Locate the cell with the specified text and output its (X, Y) center coordinate. 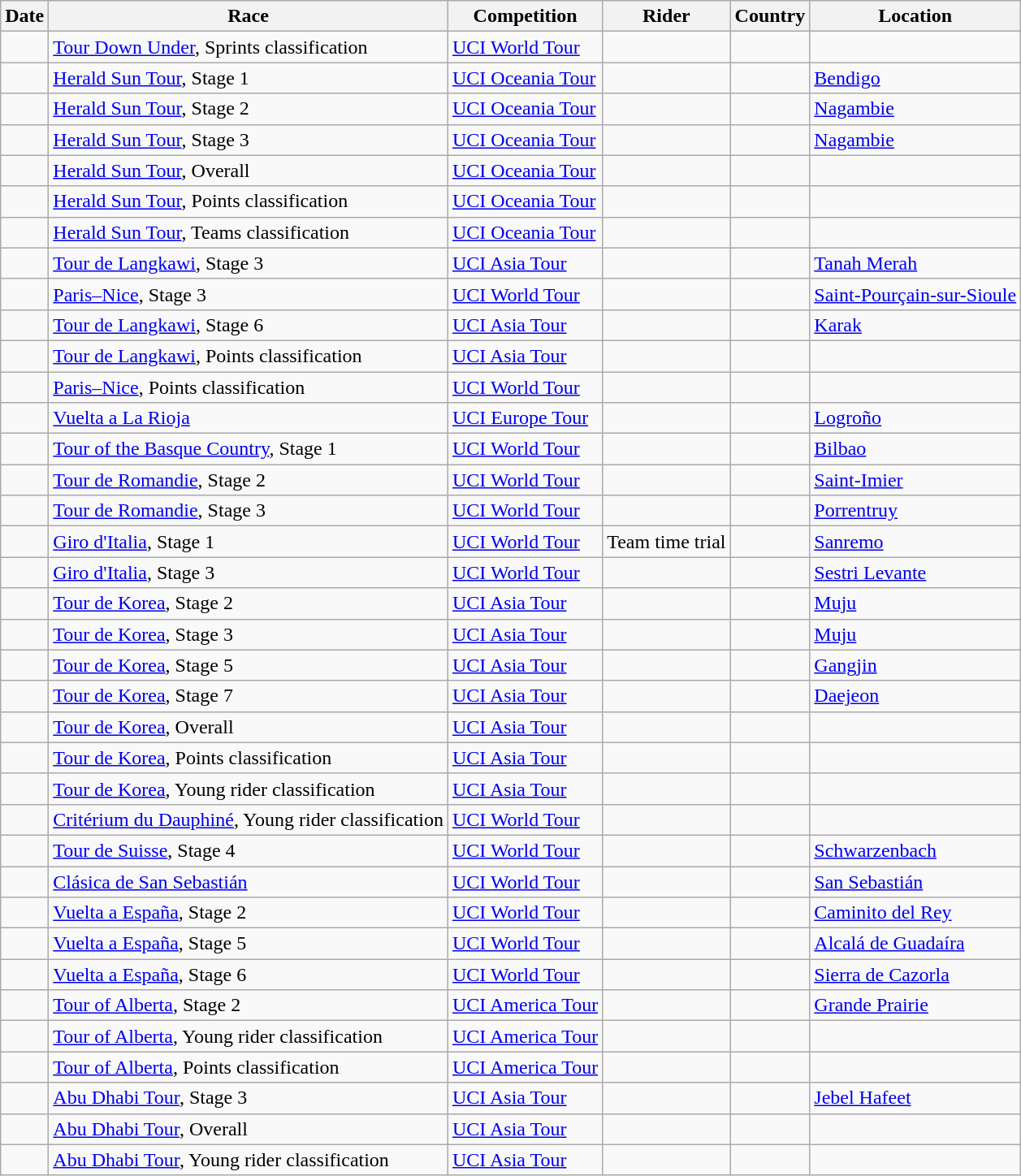
Abu Dhabi Tour, Stage 3 (249, 1098)
UCI Europe Tour (525, 418)
Vuelta a España, Stage 5 (249, 944)
Country (770, 16)
Competition (525, 16)
Tour de Romandie, Stage 2 (249, 480)
Paris–Nice, Points classification (249, 387)
Herald Sun Tour, Teams classification (249, 232)
Bilbao (915, 449)
Daejeon (915, 696)
Clásica de San Sebastián (249, 881)
Date (24, 16)
Tanah Merah (915, 263)
San Sebastián (915, 881)
Tour Down Under, Sprints classification (249, 47)
Tour de Korea, Stage 3 (249, 634)
Tour de Langkawi, Stage 3 (249, 263)
Sestri Levante (915, 573)
Tour of Alberta, Young rider classification (249, 1036)
Rider (666, 16)
Paris–Nice, Stage 3 (249, 294)
Tour de Suisse, Stage 4 (249, 850)
Race (249, 16)
Logroño (915, 418)
Abu Dhabi Tour, Young rider classification (249, 1160)
Tour de Korea, Overall (249, 727)
Herald Sun Tour, Overall (249, 171)
Sanremo (915, 542)
Tour of Alberta, Stage 2 (249, 1005)
Saint-Imier (915, 480)
Alcalá de Guadaíra (915, 944)
Giro d'Italia, Stage 1 (249, 542)
Tour de Korea, Stage 7 (249, 696)
Sierra de Cazorla (915, 975)
Tour de Romandie, Stage 3 (249, 511)
Tour of Alberta, Points classification (249, 1067)
Vuelta a España, Stage 6 (249, 975)
Schwarzenbach (915, 850)
Tour de Korea, Young rider classification (249, 789)
Tour de Korea, Stage 5 (249, 665)
Gangjin (915, 665)
Porrentruy (915, 511)
Team time trial (666, 542)
Tour de Langkawi, Points classification (249, 356)
Jebel Hafeet (915, 1098)
Abu Dhabi Tour, Overall (249, 1129)
Tour of the Basque Country, Stage 1 (249, 449)
Herald Sun Tour, Stage 1 (249, 78)
Giro d'Italia, Stage 3 (249, 573)
Vuelta a La Rioja (249, 418)
Vuelta a España, Stage 2 (249, 913)
Saint-Pourçain-sur-Sioule (915, 294)
Critérium du Dauphiné, Young rider classification (249, 819)
Karak (915, 325)
Tour de Korea, Stage 2 (249, 603)
Caminito del Rey (915, 913)
Bendigo (915, 78)
Herald Sun Tour, Points classification (249, 201)
Herald Sun Tour, Stage 2 (249, 109)
Tour de Langkawi, Stage 6 (249, 325)
Grande Prairie (915, 1005)
Herald Sun Tour, Stage 3 (249, 140)
Tour de Korea, Points classification (249, 758)
Location (915, 16)
